Return [X, Y] of the center of cell containing provided text 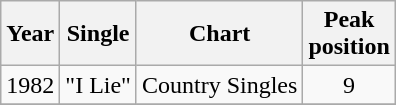
1982 [30, 85]
Single [98, 34]
"I Lie" [98, 85]
Year [30, 34]
Chart [219, 34]
Peakposition [349, 34]
9 [349, 85]
Country Singles [219, 85]
